Search for the cell housing the specified text and yield its (x, y) center coordinate. 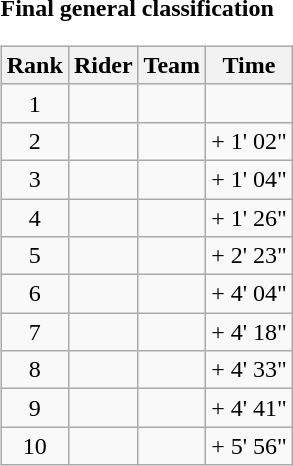
2 (34, 141)
+ 1' 26" (250, 217)
4 (34, 217)
+ 4' 18" (250, 332)
+ 4' 41" (250, 408)
+ 1' 04" (250, 179)
7 (34, 332)
5 (34, 256)
6 (34, 294)
Rank (34, 65)
10 (34, 446)
9 (34, 408)
+ 5' 56" (250, 446)
Team (172, 65)
+ 4' 33" (250, 370)
+ 2' 23" (250, 256)
+ 1' 02" (250, 141)
+ 4' 04" (250, 294)
1 (34, 103)
8 (34, 370)
Rider (103, 65)
3 (34, 179)
Time (250, 65)
